Extract the (x, y) coordinate from the center of the cell holding the provided text.  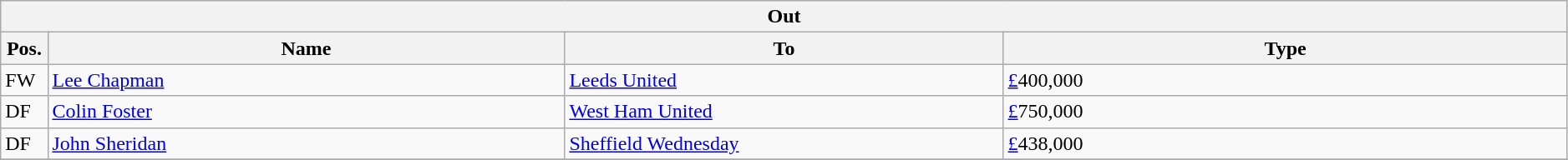
Type (1285, 48)
Leeds United (784, 80)
FW (24, 80)
John Sheridan (306, 143)
£400,000 (1285, 80)
£750,000 (1285, 112)
Pos. (24, 48)
West Ham United (784, 112)
Sheffield Wednesday (784, 143)
Lee Chapman (306, 80)
Colin Foster (306, 112)
£438,000 (1285, 143)
To (784, 48)
Name (306, 48)
Out (784, 17)
